Find where the given text appears and provide that cell's center as [x, y] coordinate. 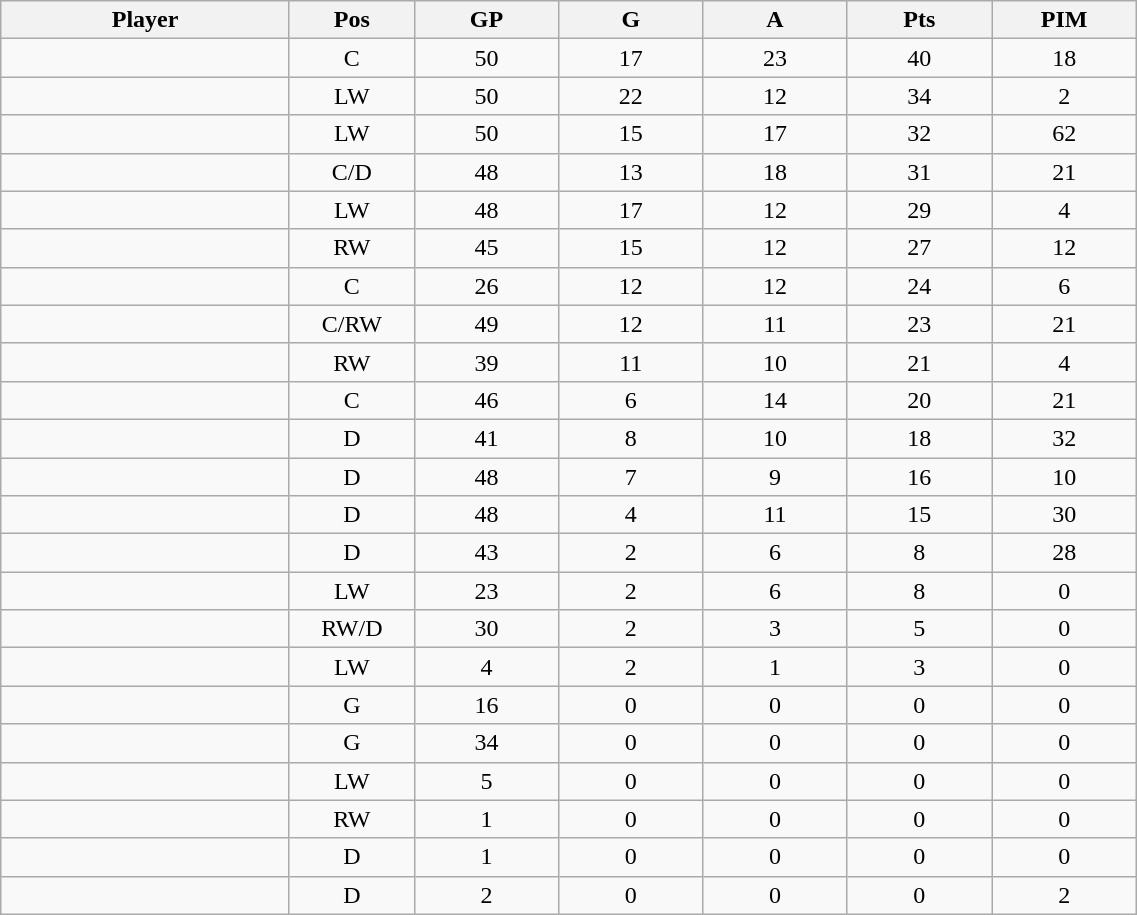
62 [1064, 134]
GP [486, 20]
24 [919, 286]
41 [486, 438]
20 [919, 400]
7 [631, 477]
Pts [919, 20]
46 [486, 400]
14 [775, 400]
40 [919, 58]
28 [1064, 553]
PIM [1064, 20]
39 [486, 362]
9 [775, 477]
22 [631, 96]
49 [486, 324]
29 [919, 210]
45 [486, 248]
RW/D [352, 629]
A [775, 20]
43 [486, 553]
27 [919, 248]
Pos [352, 20]
13 [631, 172]
31 [919, 172]
26 [486, 286]
C/D [352, 172]
C/RW [352, 324]
Player [146, 20]
